Pinpoint the cell where the given text exists, returning its (x, y) midpoint coordinate. 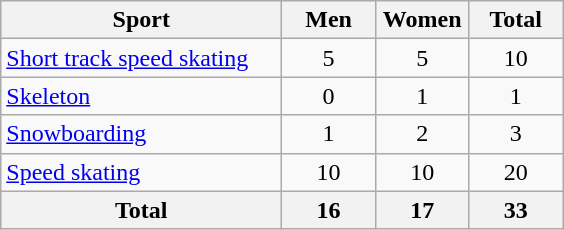
Speed skating (142, 172)
3 (516, 134)
16 (329, 210)
Snowboarding (142, 134)
2 (422, 134)
20 (516, 172)
Sport (142, 20)
17 (422, 210)
Short track speed skating (142, 58)
Women (422, 20)
33 (516, 210)
0 (329, 96)
Men (329, 20)
Skeleton (142, 96)
